Locate the cell with the specified text and output its (x, y) center coordinate. 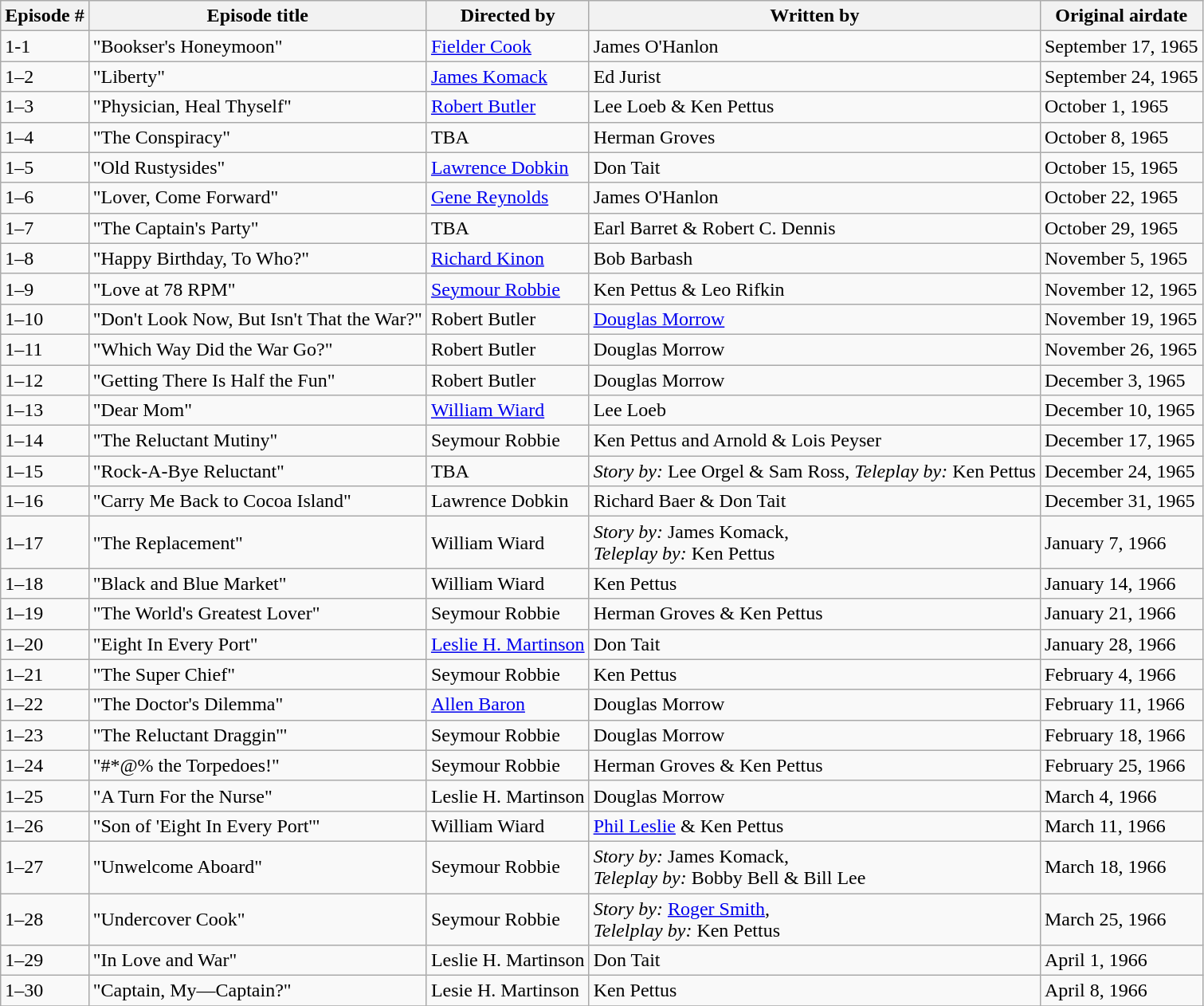
November 5, 1965 (1121, 258)
"The Super Chief" (257, 674)
Herman Groves (814, 137)
Lee Loeb & Ken Pettus (814, 107)
"Lover, Come Forward" (257, 198)
"Dear Mom" (257, 411)
"The Doctor's Dilemma" (257, 705)
1–24 (45, 765)
December 3, 1965 (1121, 380)
1–5 (45, 167)
1–3 (45, 107)
"Physician, Heal Thyself" (257, 107)
December 17, 1965 (1121, 441)
"The Replacement" (257, 542)
October 15, 1965 (1121, 167)
1–20 (45, 644)
March 4, 1966 (1121, 796)
1–27 (45, 867)
October 1, 1965 (1121, 107)
November 12, 1965 (1121, 289)
1–23 (45, 735)
November 19, 1965 (1121, 319)
1–12 (45, 380)
February 18, 1966 (1121, 735)
"Old Rustysides" (257, 167)
1–17 (45, 542)
Story by: James Komack, Teleplay by: Bobby Bell & Bill Lee (814, 867)
Story by: Roger Smith,Telelplay by: Ken Pettus (814, 918)
April 1, 1966 (1121, 961)
1–11 (45, 349)
1–19 (45, 614)
"Getting There Is Half the Fun" (257, 380)
"Unwelcome Aboard" (257, 867)
September 24, 1965 (1121, 77)
1–29 (45, 961)
Lee Loeb (814, 411)
January 21, 1966 (1121, 614)
October 22, 1965 (1121, 198)
James Komack (508, 77)
"Black and Blue Market" (257, 584)
"Don't Look Now, But Isn't That the War?" (257, 319)
Earl Barret & Robert C. Dennis (814, 228)
"Which Way Did the War Go?" (257, 349)
Lesie H. Martinson (508, 991)
1–4 (45, 137)
1–28 (45, 918)
"Rock-A-Bye Reluctant" (257, 471)
Original airdate (1121, 16)
"The World's Greatest Lover" (257, 614)
March 18, 1966 (1121, 867)
December 24, 1965 (1121, 471)
"Liberty" (257, 77)
"Eight In Every Port" (257, 644)
"Love at 78 RPM" (257, 289)
Story by: James Komack,Teleplay by: Ken Pettus (814, 542)
1–18 (45, 584)
1–21 (45, 674)
1–30 (45, 991)
Ed Jurist (814, 77)
Bob Barbash (814, 258)
February 4, 1966 (1121, 674)
"A Turn For the Nurse" (257, 796)
1–16 (45, 501)
"Bookser's Honeymoon" (257, 46)
February 25, 1966 (1121, 765)
1–6 (45, 198)
Phil Leslie & Ken Pettus (814, 826)
Ken Pettus and Arnold & Lois Peyser (814, 441)
Story by: Lee Orgel & Sam Ross, Teleplay by: Ken Pettus (814, 471)
1–2 (45, 77)
February 11, 1966 (1121, 705)
1–22 (45, 705)
"In Love and War" (257, 961)
"Son of 'Eight In Every Port'" (257, 826)
October 8, 1965 (1121, 137)
"Captain, My—Captain?" (257, 991)
1–7 (45, 228)
1–10 (45, 319)
Directed by (508, 16)
March 11, 1966 (1121, 826)
Richard Baer & Don Tait (814, 501)
Richard Kinon (508, 258)
1–26 (45, 826)
March 25, 1966 (1121, 918)
"The Reluctant Mutiny" (257, 441)
"The Reluctant Draggin'" (257, 735)
December 31, 1965 (1121, 501)
"The Conspiracy" (257, 137)
"Carry Me Back to Cocoa Island" (257, 501)
1–9 (45, 289)
April 8, 1966 (1121, 991)
1–8 (45, 258)
September 17, 1965 (1121, 46)
Episode title (257, 16)
December 10, 1965 (1121, 411)
1–15 (45, 471)
"#*@% the Torpedoes!" (257, 765)
1–13 (45, 411)
January 7, 1966 (1121, 542)
"Happy Birthday, To Who?" (257, 258)
1-1 (45, 46)
January 28, 1966 (1121, 644)
Allen Baron (508, 705)
Ken Pettus & Leo Rifkin (814, 289)
Gene Reynolds (508, 198)
"The Captain's Party" (257, 228)
1–14 (45, 441)
"Undercover Cook" (257, 918)
October 29, 1965 (1121, 228)
Episode # (45, 16)
November 26, 1965 (1121, 349)
Written by (814, 16)
January 14, 1966 (1121, 584)
Fielder Cook (508, 46)
1–25 (45, 796)
